Provide the [x, y] coordinate of the cell's center where the given text is located.  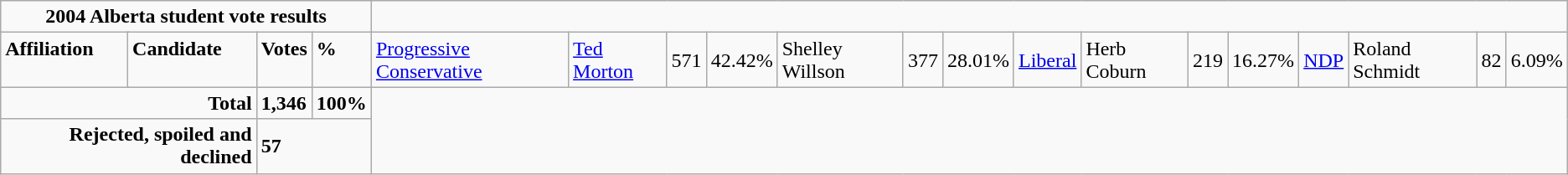
Affiliation [64, 60]
377 [923, 60]
1,346 [284, 103]
82 [1491, 60]
219 [1208, 60]
571 [687, 60]
Liberal [1047, 60]
Roland Schmidt [1412, 60]
Votes [284, 60]
Shelley Willson [840, 60]
16.27% [1263, 60]
28.01% [978, 60]
Candidate [193, 60]
Rejected, spoiled and declined [129, 146]
42.42% [742, 60]
Ted Morton [618, 60]
57 [313, 146]
Herb Coburn [1135, 60]
NDP [1323, 60]
2004 Alberta student vote results [186, 17]
Total [129, 103]
% [342, 60]
Progressive Conservative [469, 60]
6.09% [1536, 60]
100% [342, 103]
